Determine the (x, y) coordinate at the center of the cell enclosing the given text.  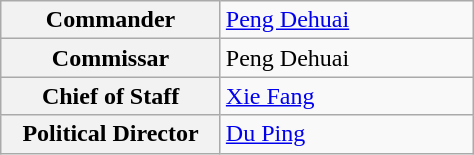
Political Director (111, 134)
Du Ping (346, 134)
Chief of Staff (111, 96)
Xie Fang (346, 96)
Commissar (111, 58)
Commander (111, 20)
